Identify which cell holds the provided text, then report its [X, Y] central coordinate. 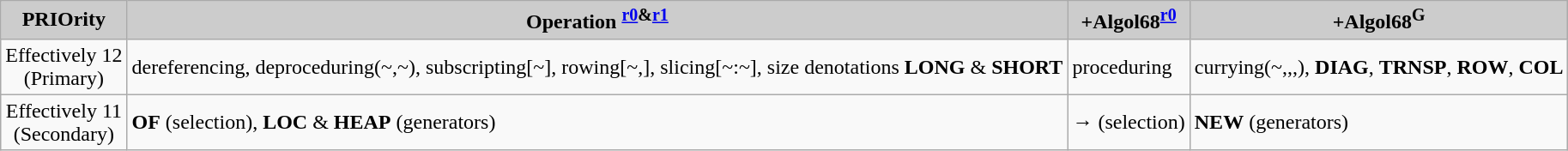
Effectively 11(Secondary) [64, 122]
proceduring [1129, 67]
NEW (generators) [1378, 122]
dereferencing, deproceduring(~,~), subscripting[~], rowing[~,], slicing[~:~], size denotations LONG & SHORT [597, 67]
Operation r0&r1 [597, 21]
→ (selection) [1129, 122]
+Algol68G [1378, 21]
Effectively 12(Primary) [64, 67]
currying(~,,,), DIAG, TRNSP, ROW, COL [1378, 67]
+Algol68r0 [1129, 21]
PRIOrity [64, 21]
OF (selection), LOC & HEAP (generators) [597, 122]
